Pinpoint the cell where the given text exists, returning its [X, Y] midpoint coordinate. 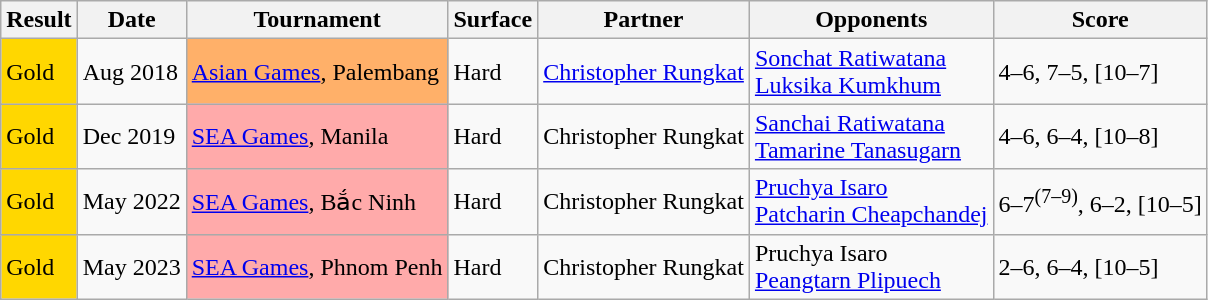
Asian Games, Palembang [317, 72]
2–6, 6–4, [10–5] [1100, 266]
Partner [644, 20]
Aug 2018 [132, 72]
Dec 2019 [132, 136]
6–7(7–9), 6–2, [10–5] [1100, 202]
Score [1100, 20]
SEA Games, Phnom Penh [317, 266]
SEA Games, Manila [317, 136]
May 2022 [132, 202]
Pruchya Isaro Patcharin Cheapchandej [871, 202]
Opponents [871, 20]
SEA Games, Bắc Ninh [317, 202]
Tournament [317, 20]
Surface [493, 20]
Sanchai Ratiwatana Tamarine Tanasugarn [871, 136]
4–6, 6–4, [10–8] [1100, 136]
Sonchat Ratiwatana Luksika Kumkhum [871, 72]
Result [39, 20]
Date [132, 20]
Pruchya Isaro Peangtarn Plipuech [871, 266]
May 2023 [132, 266]
4–6, 7–5, [10–7] [1100, 72]
